Pinpoint the cell where the given text exists, returning its (x, y) midpoint coordinate. 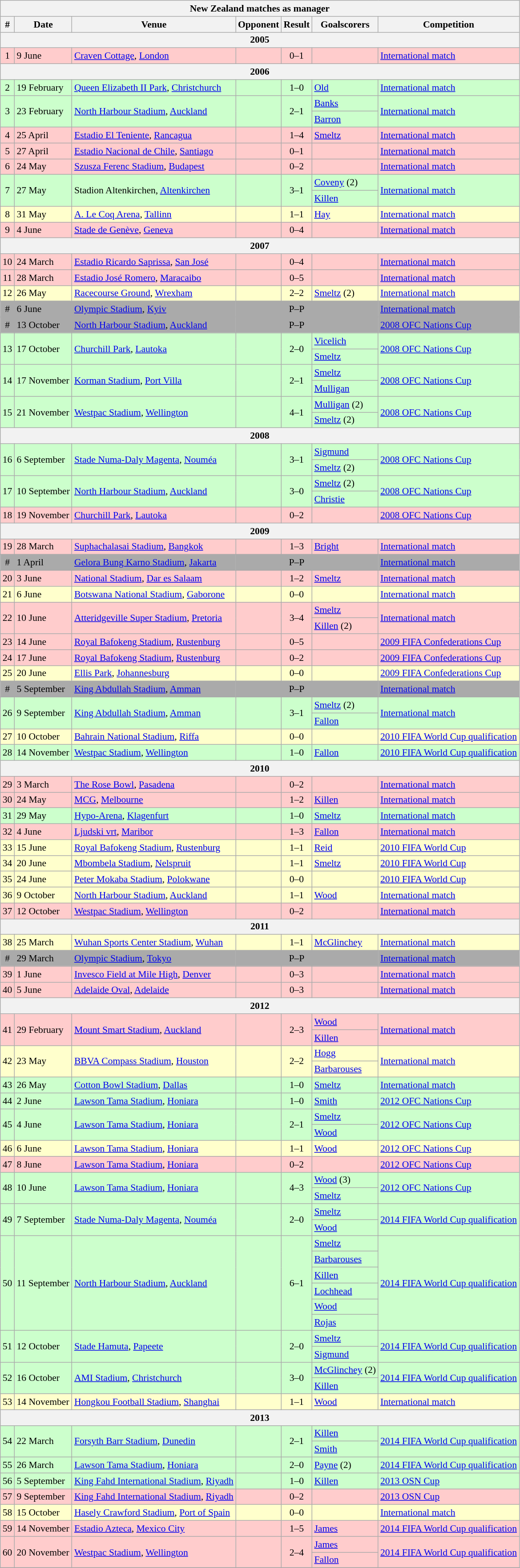
57 (8, 1497)
29 (8, 784)
1 (8, 56)
45 (8, 1124)
46 (8, 1148)
Hay (345, 214)
5 June (43, 990)
19 February (43, 88)
Barron (345, 120)
2009 (260, 531)
4–3 (296, 1188)
Result (296, 24)
7 September (43, 1220)
39 (8, 974)
19 November (43, 515)
21 (8, 594)
Hasely Crawford Stadium, Port of Spain (154, 1513)
54 (8, 1441)
3–4 (296, 618)
30 (8, 800)
44 (8, 1101)
22 March (43, 1441)
17 October (43, 348)
11 September (43, 1283)
41 (8, 1029)
18 (8, 515)
55 (8, 1465)
Mulligan (2) (345, 404)
12 (8, 293)
Peter Mokaba Stadium, Polokwane (154, 880)
42 (8, 1061)
Adelaide Oval, Adelaide (154, 990)
26 (8, 713)
27 May (43, 190)
25 (8, 673)
9 (8, 230)
Christie (345, 500)
60 (8, 1552)
15 October (43, 1513)
9 June (43, 56)
17 June (43, 658)
New Zealand matches as manager (260, 8)
9 October (43, 895)
51 (8, 1347)
Invesco Field at Mile High, Denver (154, 974)
Goalscorers (345, 24)
Bright (345, 547)
14 June (43, 642)
2–4 (296, 1552)
Estadio José Romero, Maracaibo (154, 278)
BBVA Compass Stadium, Houston (154, 1061)
McGlinchey (345, 943)
Wuhan Sports Center Stadium, Wuhan (154, 943)
8 June (43, 1164)
Old (345, 88)
Bahrain National Stadium, Riffa (154, 737)
8 (8, 214)
1 June (43, 974)
6 September (43, 460)
59 (8, 1528)
The Rose Bowl, Pasadena (154, 784)
Hogg (345, 1053)
Stadion Altenkirchen, Altenkirchen (154, 190)
24 March (43, 262)
1 April (43, 563)
AMI Stadium, Christchurch (154, 1378)
Suphachalasai Stadium, Bangkok (154, 547)
Estadio Nacional de Chile, Santiago (154, 151)
Coveny (2) (345, 183)
29 May (43, 816)
29 March (43, 959)
Reid (345, 848)
Ljudski vrt, Maribor (154, 832)
26 March (43, 1465)
2013 (260, 1418)
Stade de Genève, Geneva (154, 230)
Estadio El Teniente, Rancagua (154, 135)
56 (8, 1481)
22 (8, 618)
31 May (43, 214)
2012 (260, 1006)
24 June (43, 880)
Racecourse Ground, Wrexham (154, 293)
Estadio Azteca, Mexico City (154, 1528)
Olympic Stadium, Kyiv (154, 309)
2005 (260, 40)
27 April (43, 151)
10 October (43, 737)
16 (8, 460)
20 November (43, 1552)
A. Le Coq Arena, Tallinn (154, 214)
1–4 (296, 135)
10 September (43, 492)
34 (8, 864)
36 (8, 895)
52 (8, 1378)
McGlinchey (2) (345, 1370)
Atteridgeville Super Stadium, Pretoria (154, 618)
2 June (43, 1101)
Venue (154, 24)
21 November (43, 412)
20 (8, 579)
Craven Cottage, London (154, 56)
16 October (43, 1378)
Mount Smart Stadium, Auckland (154, 1029)
Rojas (345, 1323)
2007 (260, 246)
Hypo-Arena, Klagenfurt (154, 816)
Korman Stadium, Port Villa (154, 380)
Banks (345, 104)
Lochhead (345, 1291)
Competition (448, 24)
2006 (260, 72)
3 June (43, 579)
MCG, Melbourne (154, 800)
Estadio Ricardo Saprissa, San José (154, 262)
25 March (43, 943)
National Stadium, Dar es Salaam (154, 579)
15 June (43, 848)
Wood (3) (345, 1180)
7 (8, 190)
32 (8, 832)
Olympic Stadium, Tokyo (154, 959)
Stade Hamuta, Papeete (154, 1347)
Mbombela Stadium, Nelspruit (154, 864)
23 (8, 642)
53 (8, 1402)
Forsyth Barr Stadium, Dunedin (154, 1441)
Opponent (259, 24)
2010 (260, 768)
27 (8, 737)
10 (8, 262)
24 (8, 658)
15 (8, 412)
23 February (43, 111)
Gelora Bung Karno Stadium, Jakarta (154, 563)
Szusza Ferenc Stadium, Budapest (154, 167)
3 March (43, 784)
Hongkou Football Stadium, Shanghai (154, 1402)
Botswana National Stadium, Gaborone (154, 594)
28 (8, 753)
14 (8, 380)
17 November (43, 380)
Payne (2) (345, 1465)
Date (43, 24)
Queen Elizabeth II Park, Christchurch (154, 88)
23 May (43, 1061)
47 (8, 1164)
33 (8, 848)
38 (8, 943)
17 (8, 492)
3 (8, 111)
13 (8, 348)
1–5 (296, 1528)
49 (8, 1220)
Cotton Bowl Stadium, Dallas (154, 1085)
11 (8, 278)
40 (8, 990)
37 (8, 911)
6 (8, 167)
Killen (2) (345, 626)
31 (8, 816)
48 (8, 1188)
4–1 (296, 412)
58 (8, 1513)
2–3 (296, 1029)
5 (8, 151)
19 (8, 547)
6–1 (296, 1283)
13 October (43, 325)
Ellis Park, Johannesburg (154, 673)
Vicelich (345, 341)
29 February (43, 1029)
35 (8, 880)
25 April (43, 135)
Mulligan (345, 388)
2008 (260, 436)
50 (8, 1283)
2 (8, 88)
4 (8, 135)
43 (8, 1085)
2011 (260, 927)
